Provide the (X, Y) coordinate of the cell's center where the given text is located.  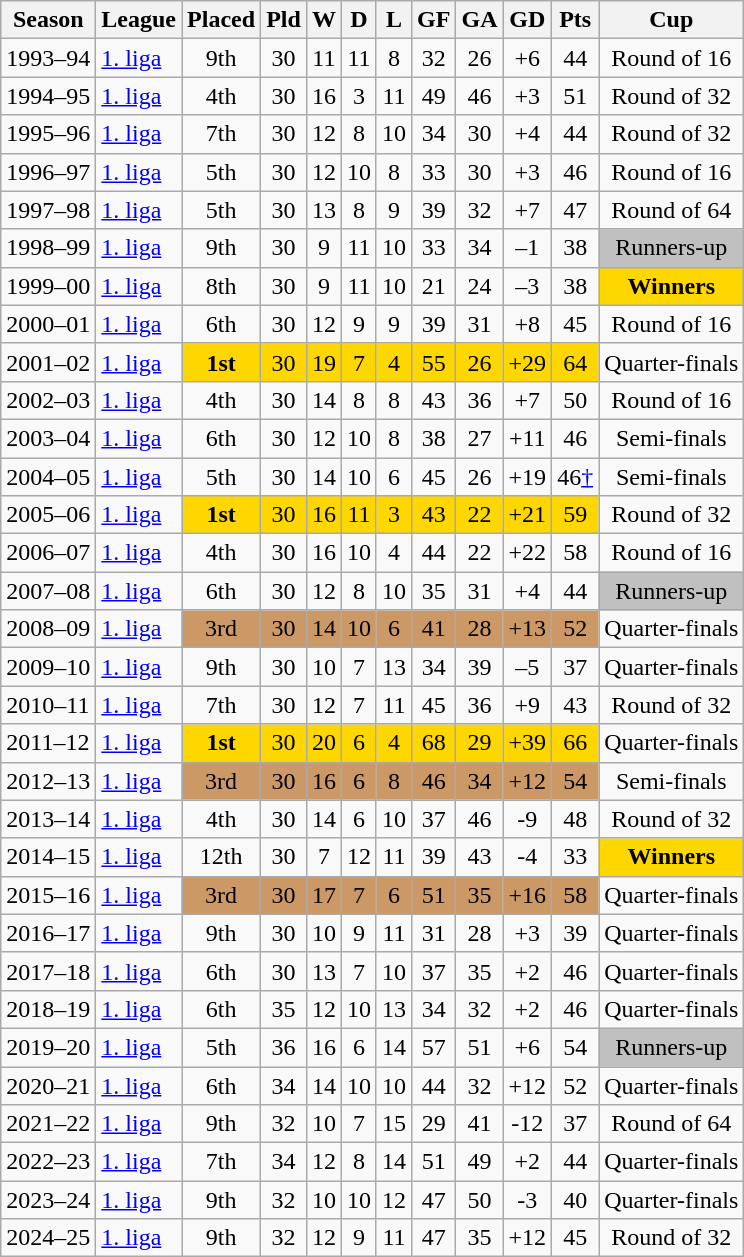
1996–97 (48, 172)
2018–19 (48, 1009)
46† (576, 477)
2009–10 (48, 667)
57 (434, 1047)
59 (576, 515)
Pld (284, 20)
2006–07 (48, 553)
1995–96 (48, 134)
GA (480, 20)
Season (48, 20)
+9 (528, 705)
GD (528, 20)
2003–04 (48, 438)
D (358, 20)
2001–02 (48, 362)
1999–00 (48, 286)
68 (434, 743)
+29 (528, 362)
17 (324, 895)
19 (324, 362)
2021–22 (48, 1124)
24 (480, 286)
40 (576, 1200)
12th (222, 857)
League (139, 20)
2002–03 (48, 400)
2012–13 (48, 781)
2007–08 (48, 591)
2015–16 (48, 895)
Placed (222, 20)
–3 (528, 286)
2016–17 (48, 933)
2023–24 (48, 1200)
+16 (528, 895)
2019–20 (48, 1047)
–1 (528, 248)
+21 (528, 515)
2010–11 (48, 705)
2005–06 (48, 515)
+39 (528, 743)
-9 (528, 819)
1993–94 (48, 58)
Pts (576, 20)
L (394, 20)
2004–05 (48, 477)
2014–15 (48, 857)
Cup (672, 20)
+19 (528, 477)
1997–98 (48, 210)
-12 (528, 1124)
8th (222, 286)
1994–95 (48, 96)
2000–01 (48, 324)
–5 (528, 667)
+11 (528, 438)
2013–14 (48, 819)
66 (576, 743)
2017–18 (48, 971)
+13 (528, 629)
-3 (528, 1200)
55 (434, 362)
64 (576, 362)
1998–99 (48, 248)
2020–21 (48, 1085)
+22 (528, 553)
2011–12 (48, 743)
GF (434, 20)
27 (480, 438)
48 (576, 819)
2008–09 (48, 629)
-4 (528, 857)
+8 (528, 324)
W (324, 20)
20 (324, 743)
15 (394, 1124)
21 (434, 286)
2022–23 (48, 1162)
2024–25 (48, 1238)
